Output the [X, Y] coordinate of the center of the cell containing the given text.  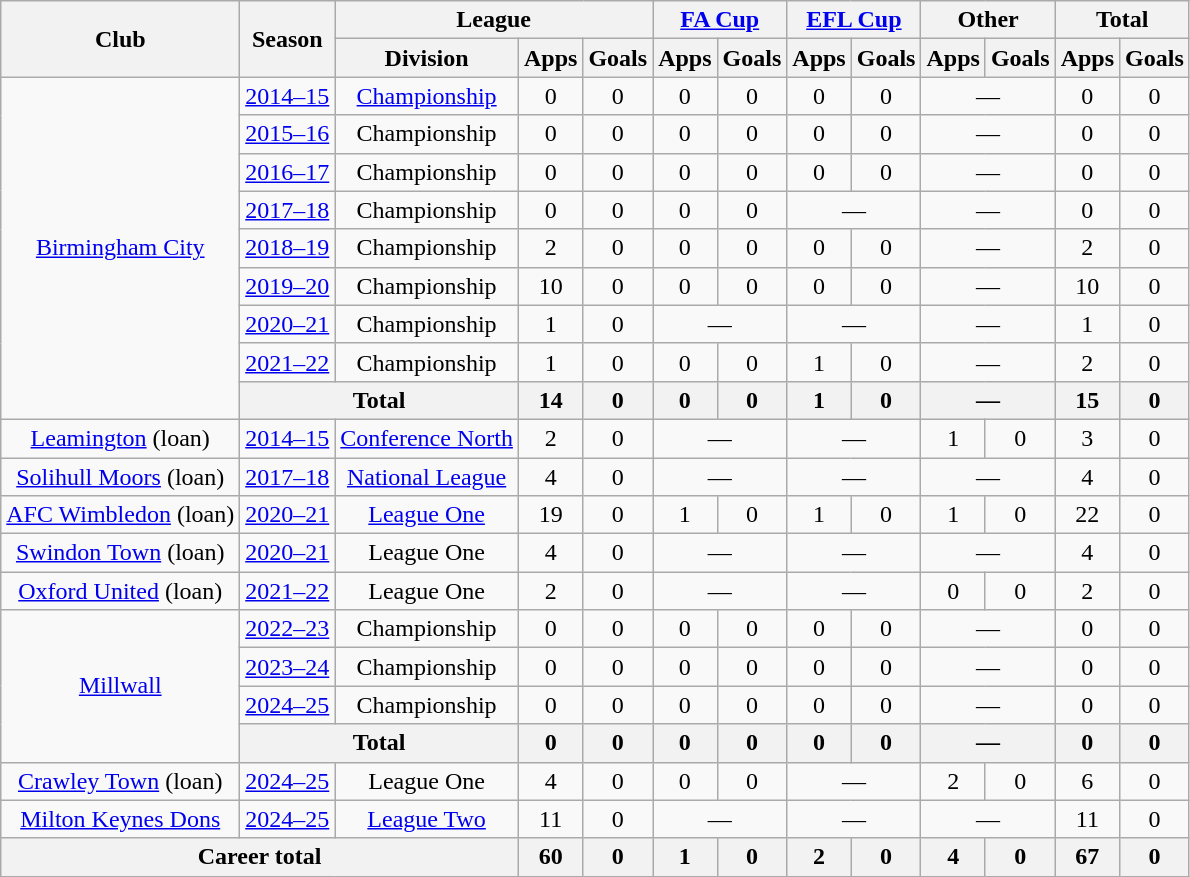
Crawley Town (loan) [120, 781]
2015–16 [288, 134]
Other [988, 20]
Season [288, 39]
3 [1087, 438]
Solihull Moors (loan) [120, 477]
2022–23 [288, 629]
Career total [260, 857]
2018–19 [288, 248]
Division [427, 58]
2023–24 [288, 667]
19 [550, 515]
EFL Cup [854, 20]
FA Cup [720, 20]
6 [1087, 781]
Milton Keynes Dons [120, 819]
15 [1087, 400]
2019–20 [288, 286]
League [494, 20]
Oxford United (loan) [120, 591]
Millwall [120, 686]
AFC Wimbledon (loan) [120, 515]
National League [427, 477]
League Two [427, 819]
Birmingham City [120, 248]
Leamington (loan) [120, 438]
Club [120, 39]
2016–17 [288, 172]
60 [550, 857]
Conference North [427, 438]
Swindon Town (loan) [120, 553]
22 [1087, 515]
14 [550, 400]
67 [1087, 857]
